Provide the (X, Y) coordinate of the cell's center where the given text is located.  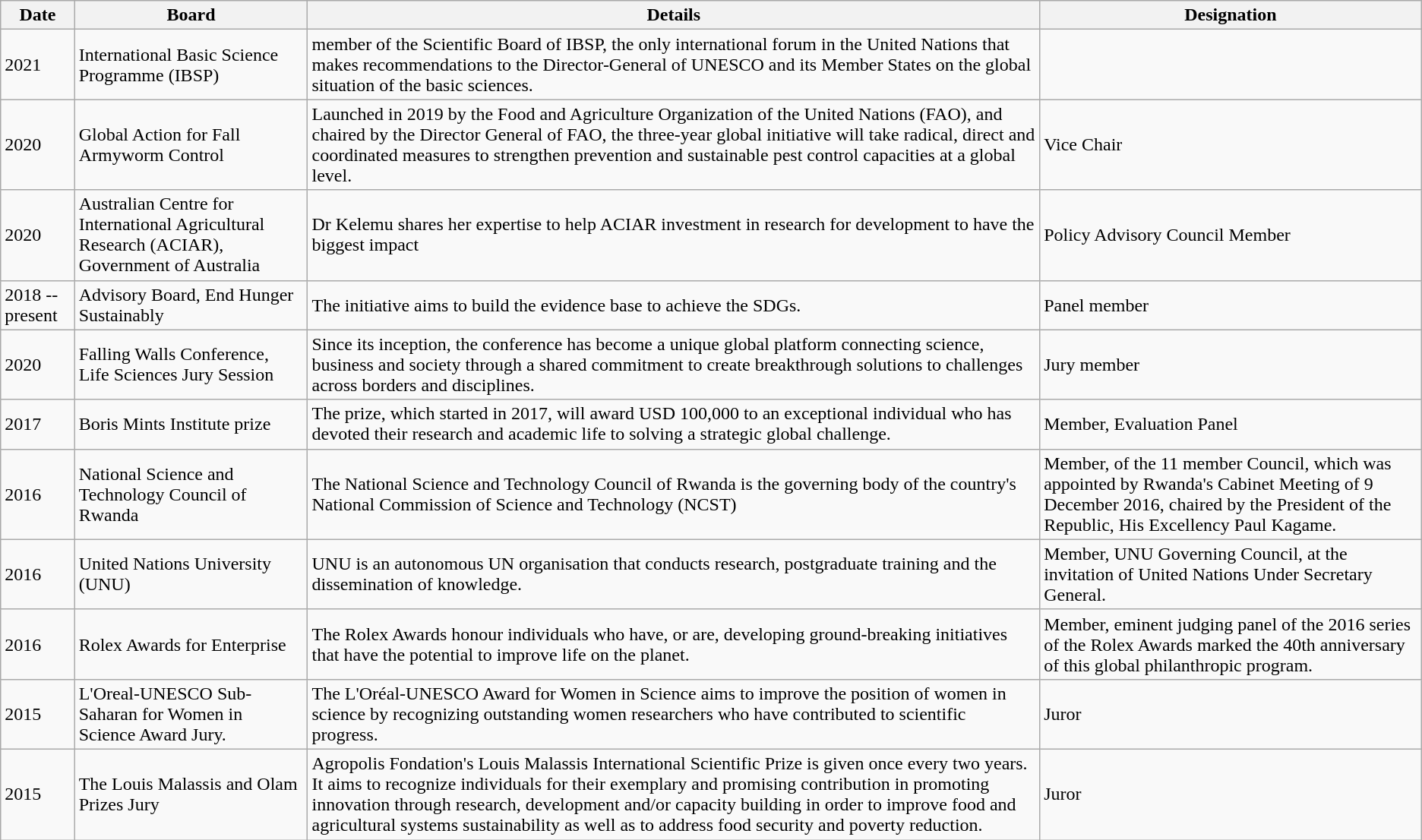
United Nations University (UNU) (191, 574)
Member, UNU Governing Council, at the invitation of United Nations Under Secretary General. (1231, 574)
Rolex Awards for Enterprise (191, 644)
Panel member (1231, 305)
The National Science and Technology Council of Rwanda is the governing body of the country's National Commission of Science and Technology (NCST) (674, 494)
Falling Walls Conference, Life Sciences Jury Session (191, 365)
Member, eminent judging panel of the 2016 series of the Rolex Awards marked the 40th anniversary of this global philanthropic program. (1231, 644)
Australian Centre for International Agricultural Research (ACIAR), Government of Australia (191, 235)
Designation (1231, 15)
2017 (38, 424)
Boris Mints Institute prize (191, 424)
International Basic Science Programme (IBSP) (191, 65)
2018 -- present (38, 305)
Policy Advisory Council Member (1231, 235)
UNU is an autonomous UN organisation that conducts research, postgraduate training and the dissemination of knowledge. (674, 574)
Dr Kelemu shares her expertise to help ACIAR investment in research for development to have the biggest impact (674, 235)
The Rolex Awards honour individuals who have, or are, developing ground-breaking initiatives that have the potential to improve life on the planet. (674, 644)
Date (38, 15)
2021 (38, 65)
Global Action for Fall Armyworm Control (191, 144)
Vice Chair (1231, 144)
Details (674, 15)
The initiative aims to build the evidence base to achieve the SDGs. (674, 305)
Jury member (1231, 365)
National Science and Technology Council of Rwanda (191, 494)
L'Oreal-UNESCO Sub-Saharan for Women in Science Award Jury. (191, 714)
Member, Evaluation Panel (1231, 424)
Advisory Board, End Hunger Sustainably (191, 305)
The Louis Malassis and Olam Prizes Jury (191, 794)
Board (191, 15)
